Output the (X, Y) coordinate of the center of the cell containing the given text.  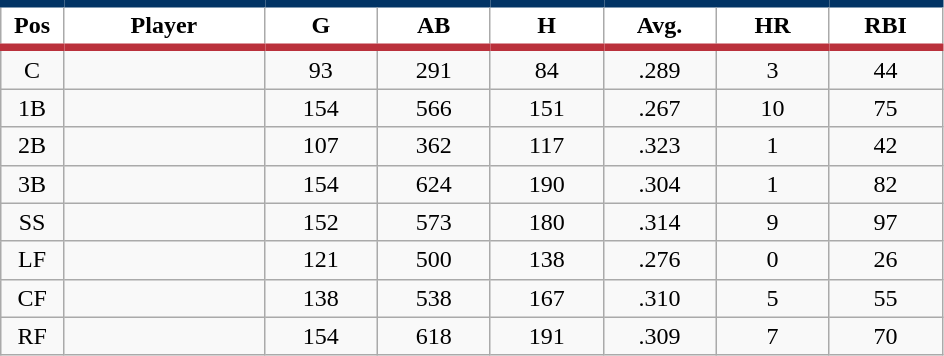
566 (434, 108)
Avg. (660, 26)
.289 (660, 68)
70 (886, 336)
2B (32, 146)
573 (434, 222)
G (320, 26)
42 (886, 146)
5 (772, 298)
26 (886, 260)
618 (434, 336)
180 (546, 222)
LF (32, 260)
538 (434, 298)
190 (546, 184)
362 (434, 146)
Player (164, 26)
93 (320, 68)
624 (434, 184)
AB (434, 26)
.310 (660, 298)
RF (32, 336)
9 (772, 222)
107 (320, 146)
97 (886, 222)
1B (32, 108)
151 (546, 108)
CF (32, 298)
291 (434, 68)
RBI (886, 26)
.267 (660, 108)
10 (772, 108)
3 (772, 68)
44 (886, 68)
3B (32, 184)
.304 (660, 184)
Pos (32, 26)
75 (886, 108)
191 (546, 336)
H (546, 26)
121 (320, 260)
.314 (660, 222)
117 (546, 146)
167 (546, 298)
55 (886, 298)
82 (886, 184)
500 (434, 260)
HR (772, 26)
SS (32, 222)
0 (772, 260)
C (32, 68)
152 (320, 222)
.323 (660, 146)
84 (546, 68)
.309 (660, 336)
7 (772, 336)
.276 (660, 260)
